For the text-containing cell, return its midpoint in [X, Y] coordinate format. 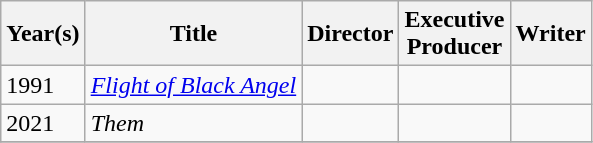
ExecutiveProducer [454, 34]
1991 [43, 85]
Director [350, 34]
Writer [550, 34]
Flight of Black Angel [194, 85]
Year(s) [43, 34]
Title [194, 34]
Them [194, 123]
2021 [43, 123]
